Extract the (x, y) coordinate from the center of the cell holding the provided text.  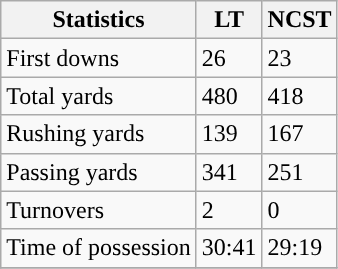
2 (229, 210)
Rushing yards (99, 134)
30:41 (229, 248)
First downs (99, 58)
Turnovers (99, 210)
Total yards (99, 96)
0 (300, 210)
480 (229, 96)
167 (300, 134)
341 (229, 172)
LT (229, 20)
251 (300, 172)
29:19 (300, 248)
139 (229, 134)
Time of possession (99, 248)
NCST (300, 20)
Passing yards (99, 172)
23 (300, 58)
Statistics (99, 20)
418 (300, 96)
26 (229, 58)
